From the cell containing the given text, extract its center point as [x, y] coordinate. 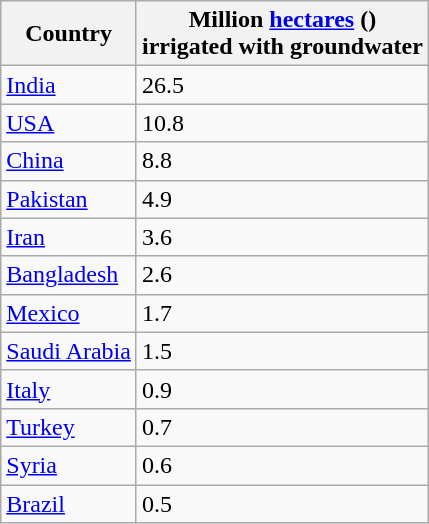
10.8 [282, 123]
India [69, 85]
Syria [69, 465]
Saudi Arabia [69, 351]
8.8 [282, 161]
0.5 [282, 503]
Million hectares ()irrigated with groundwater [282, 34]
Brazil [69, 503]
China [69, 161]
2.6 [282, 275]
USA [69, 123]
Pakistan [69, 199]
Country [69, 34]
Italy [69, 389]
Turkey [69, 427]
4.9 [282, 199]
Iran [69, 237]
0.9 [282, 389]
1.7 [282, 313]
Mexico [69, 313]
0.7 [282, 427]
0.6 [282, 465]
3.6 [282, 237]
1.5 [282, 351]
26.5 [282, 85]
Bangladesh [69, 275]
